Determine the (X, Y) coordinate at the center of the cell enclosing the given text.  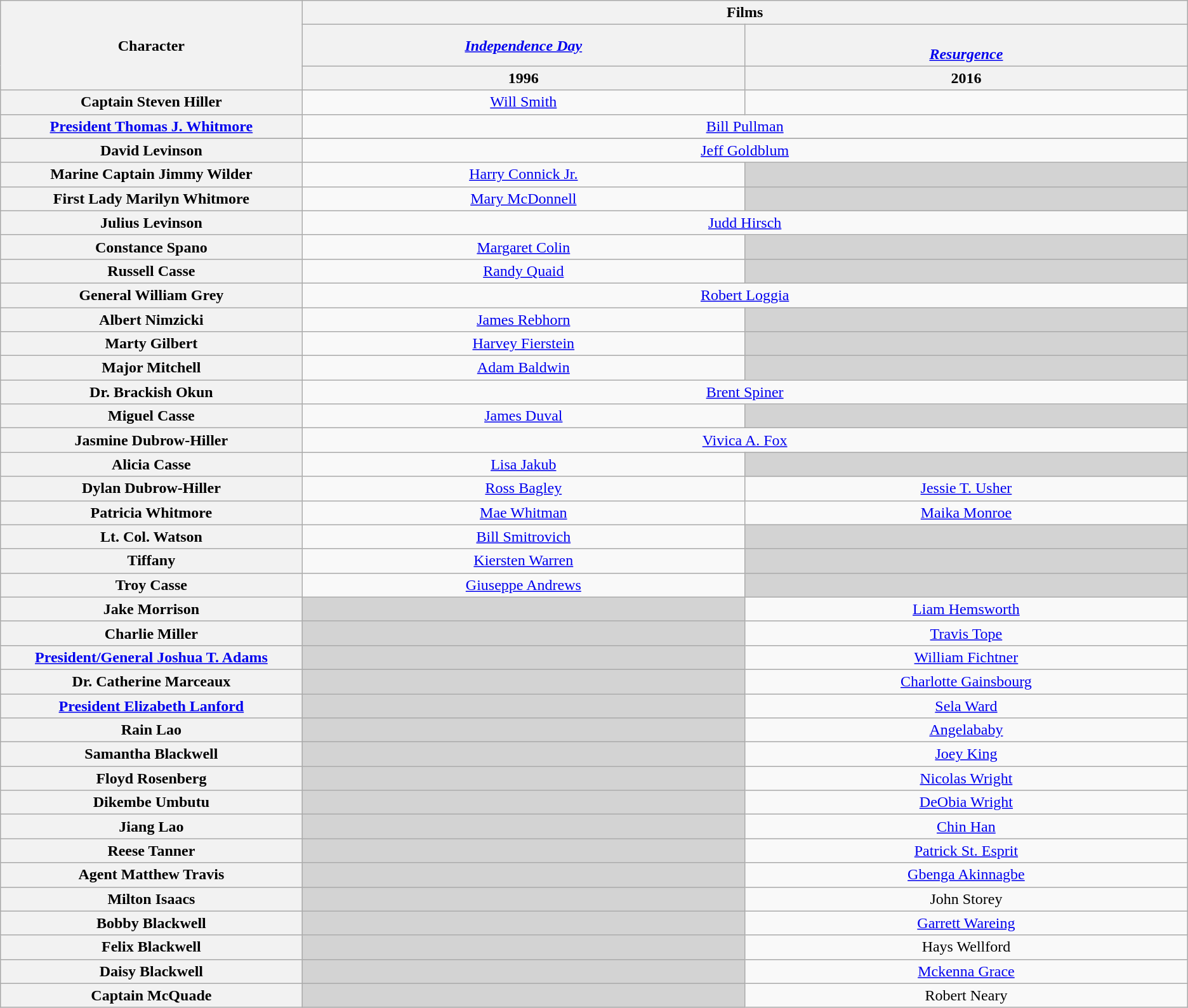
Constance Spano (151, 247)
William Fichtner (967, 657)
Sela Ward (967, 706)
Marine Captain Jimmy Wilder (151, 174)
1996 (524, 78)
Independence Day (524, 46)
Reese Tanner (151, 851)
Dr. Brackish Okun (151, 392)
Margaret Colin (524, 247)
Jake Morrison (151, 609)
General William Grey (151, 295)
Character (151, 46)
Agent Matthew Travis (151, 875)
Joey King (967, 754)
President/General Joshua T. Adams (151, 657)
Resurgence (967, 46)
Russell Casse (151, 271)
Jessie T. Usher (967, 488)
Giuseppe Andrews (524, 585)
Bill Pullman (745, 126)
President Thomas J. Whitmore (151, 126)
Major Mitchell (151, 368)
Jeff Goldblum (745, 150)
Marty Gilbert (151, 344)
First Lady Marilyn Whitmore (151, 199)
Robert Neary (967, 995)
Kiersten Warren (524, 561)
Jiang Lao (151, 827)
Dikembe Umbutu (151, 802)
Julius Levinson (151, 223)
Tiffany (151, 561)
James Duval (524, 416)
Captain McQuade (151, 995)
Bobby Blackwell (151, 923)
Harry Connick Jr. (524, 174)
Captain Steven Hiller (151, 102)
Ross Bagley (524, 488)
Dr. Catherine Marceaux (151, 681)
Randy Quaid (524, 271)
Jasmine Dubrow-Hiller (151, 440)
Daisy Blackwell (151, 971)
Lisa Jakub (524, 464)
Alicia Casse (151, 464)
Judd Hirsch (745, 223)
James Rebhorn (524, 319)
Vivica A. Fox (745, 440)
Hays Wellford (967, 947)
Nicolas Wright (967, 778)
Mary McDonnell (524, 199)
Will Smith (524, 102)
David Levinson (151, 150)
Charlie Miller (151, 633)
Dylan Dubrow-Hiller (151, 488)
John Storey (967, 899)
Harvey Fierstein (524, 344)
Troy Casse (151, 585)
Milton Isaacs (151, 899)
Patricia Whitmore (151, 513)
Charlotte Gainsbourg (967, 681)
Garrett Wareing (967, 923)
Maika Monroe (967, 513)
Samantha Blackwell (151, 754)
Rain Lao (151, 730)
Robert Loggia (745, 295)
Lt. Col. Watson (151, 537)
DeObia Wright (967, 802)
Felix Blackwell (151, 947)
Albert Nimzicki (151, 319)
Films (745, 13)
Patrick St. Esprit (967, 851)
Brent Spiner (745, 392)
Angelababy (967, 730)
Floyd Rosenberg (151, 778)
Bill Smitrovich (524, 537)
Adam Baldwin (524, 368)
Mckenna Grace (967, 971)
Miguel Casse (151, 416)
Mae Whitman (524, 513)
2016 (967, 78)
Chin Han (967, 827)
Travis Tope (967, 633)
Gbenga Akinnagbe (967, 875)
President Elizabeth Lanford (151, 706)
Liam Hemsworth (967, 609)
